Search for the cell housing the specified text and yield its [X, Y] center coordinate. 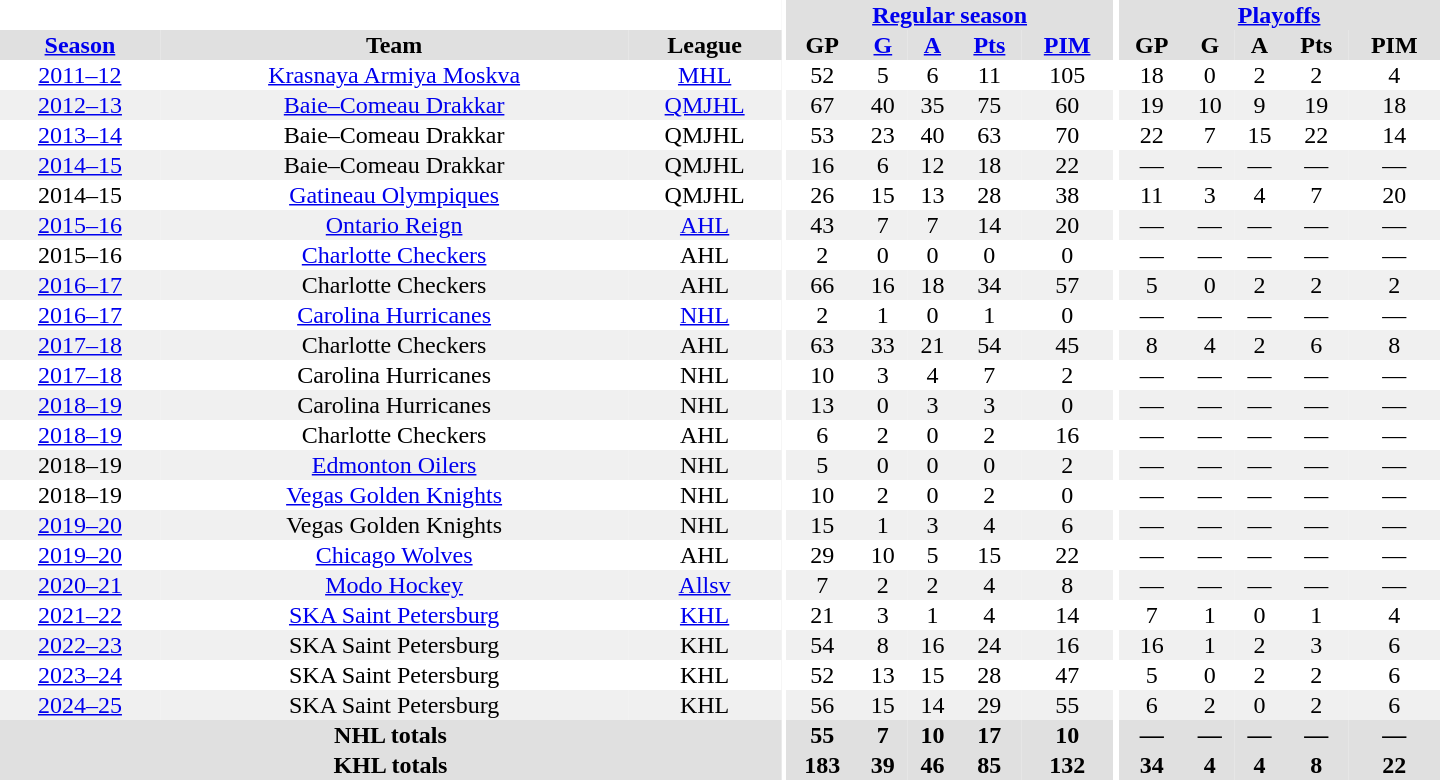
Team [394, 45]
Modo Hockey [394, 585]
Chicago Wolves [394, 555]
75 [989, 105]
9 [1260, 105]
Krasnaya Armiya Moskva [394, 75]
12 [933, 165]
2013–14 [80, 135]
183 [822, 765]
33 [883, 345]
League [704, 45]
53 [822, 135]
132 [1068, 765]
45 [1068, 345]
Gatineau Olympiques [394, 195]
Edmonton Oilers [394, 465]
Ontario Reign [394, 225]
Allsv [704, 585]
24 [989, 645]
70 [1068, 135]
2024–25 [80, 705]
38 [1068, 195]
66 [822, 285]
26 [822, 195]
57 [1068, 285]
67 [822, 105]
2011–12 [80, 75]
NHL totals [390, 735]
Playoffs [1279, 15]
Regular season [949, 15]
2023–24 [80, 675]
2022–23 [80, 645]
17 [989, 735]
56 [822, 705]
105 [1068, 75]
23 [883, 135]
2012–13 [80, 105]
MHL [704, 75]
2021–22 [80, 615]
85 [989, 765]
47 [1068, 675]
46 [933, 765]
39 [883, 765]
Season [80, 45]
60 [1068, 105]
35 [933, 105]
KHL totals [390, 765]
43 [822, 225]
2020–21 [80, 585]
